Find where the given text appears and provide that cell's center as [x, y] coordinate. 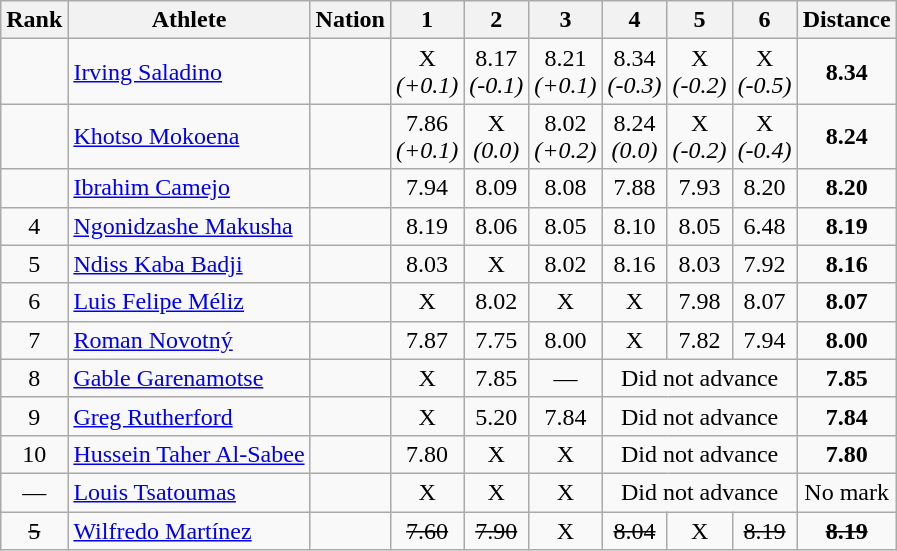
7.88 [634, 188]
7.87 [426, 340]
8.02(+0.2) [566, 136]
8.34 [846, 72]
Wilfredo Martínez [189, 531]
Ibrahim Camejo [189, 188]
1 [426, 20]
Rank [34, 20]
9 [34, 416]
Luis Felipe Méliz [189, 302]
7.86(+0.1) [426, 136]
7.82 [700, 340]
Roman Novotný [189, 340]
8.06 [496, 226]
2 [496, 20]
8.08 [566, 188]
7.92 [764, 264]
8.09 [496, 188]
Ndiss Kaba Badji [189, 264]
Hussein Taher Al-Sabee [189, 454]
7.60 [426, 531]
Greg Rutherford [189, 416]
Nation [350, 20]
Irving Saladino [189, 72]
8.24(0.0) [634, 136]
X(0.0) [496, 136]
8 [34, 378]
X(-0.5) [764, 72]
X(+0.1) [426, 72]
7.93 [700, 188]
8.04 [634, 531]
7 [34, 340]
Louis Tsatoumas [189, 492]
8.21(+0.1) [566, 72]
8.34(-0.3) [634, 72]
Khotso Mokoena [189, 136]
3 [566, 20]
5.20 [496, 416]
No mark [846, 492]
X(-0.4) [764, 136]
7.98 [700, 302]
Gable Garenamotse [189, 378]
6.48 [764, 226]
10 [34, 454]
Athlete [189, 20]
7.75 [496, 340]
8.10 [634, 226]
Distance [846, 20]
7.90 [496, 531]
8.24 [846, 136]
Ngonidzashe Makusha [189, 226]
8.17(-0.1) [496, 72]
